Detect which cell encompasses the target text, then output its [X, Y] center coordinate. 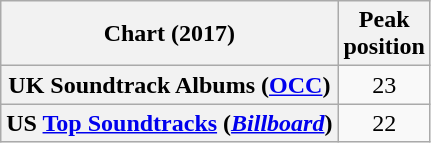
US Top Soundtracks (Billboard) [170, 123]
Peakposition [384, 34]
23 [384, 85]
Chart (2017) [170, 34]
22 [384, 123]
UK Soundtrack Albums (OCC) [170, 85]
